Capture the cell that displays the provided text and extract its (x, y) central coordinate. 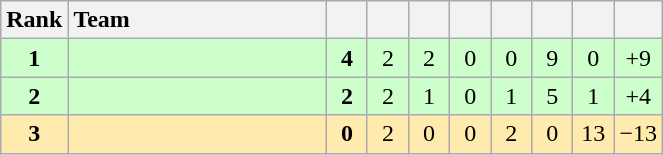
+9 (638, 58)
13 (594, 134)
Team (198, 20)
9 (552, 58)
4 (346, 58)
Rank (34, 20)
3 (34, 134)
5 (552, 96)
+4 (638, 96)
−13 (638, 134)
